Detect which cell encompasses the target text, then output its [x, y] center coordinate. 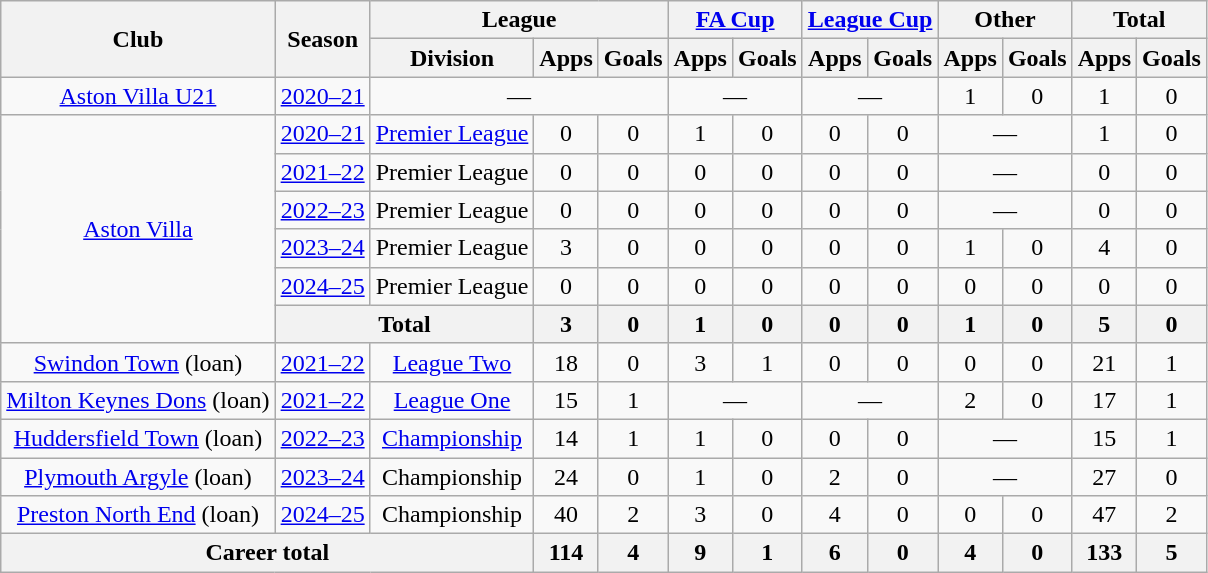
League One [452, 400]
League Cup [870, 20]
Plymouth Argyle (loan) [138, 477]
40 [566, 515]
Career total [268, 553]
Other [1005, 20]
Season [322, 39]
Division [452, 58]
133 [1104, 553]
Preston North End (loan) [138, 515]
47 [1104, 515]
21 [1104, 362]
14 [566, 438]
9 [700, 553]
24 [566, 477]
17 [1104, 400]
6 [834, 553]
Club [138, 39]
Swindon Town (loan) [138, 362]
League Two [452, 362]
Huddersfield Town (loan) [138, 438]
FA Cup [735, 20]
18 [566, 362]
Aston Villa [138, 229]
League [519, 20]
114 [566, 553]
Milton Keynes Dons (loan) [138, 400]
Aston Villa U21 [138, 96]
27 [1104, 477]
